Identify which cell holds the provided text, then report its [X, Y] central coordinate. 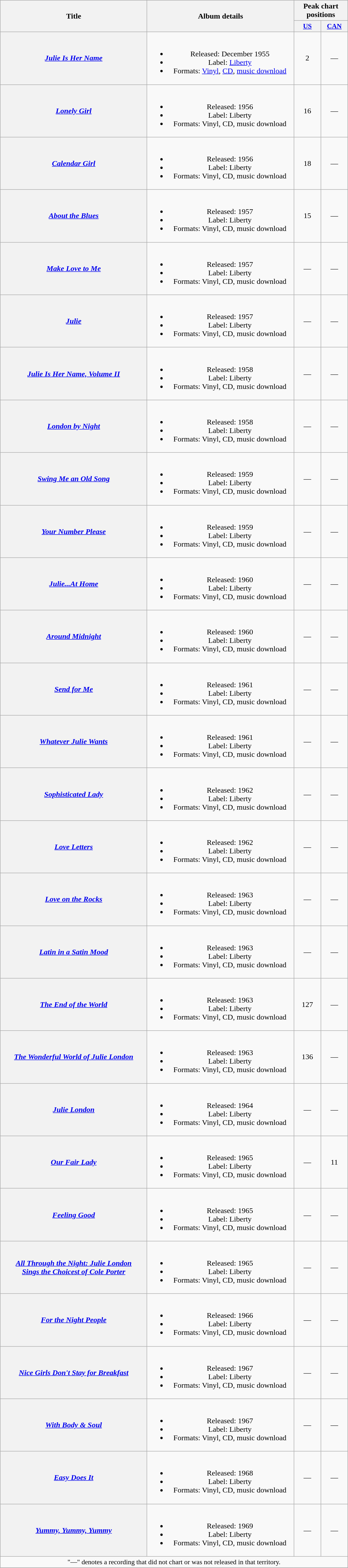
For the Night People [74, 1320]
Julie London [74, 1110]
Swing Me an Old Song [74, 479]
136 [307, 1057]
Feeling Good [74, 1215]
Title [74, 16]
With Body & Soul [74, 1425]
Released: 1968Label: LibertyFormats: Vinyl, CD, music download [221, 1478]
Easy Does It [74, 1478]
Released: 1966Label: LibertyFormats: Vinyl, CD, music download [221, 1320]
2 [307, 58]
15 [307, 216]
Album details [221, 16]
Send for Me [74, 689]
Julie [74, 321]
US [307, 26]
CAN [334, 26]
Sophisticated Lady [74, 794]
Love on the Rocks [74, 899]
Latin in a Satin Mood [74, 952]
The End of the World [74, 1004]
About the Blues [74, 216]
Nice Girls Don't Stay for Breakfast [74, 1373]
Released: 1964Label: LibertyFormats: Vinyl, CD, music download [221, 1110]
Julie Is Her Name [74, 58]
Lonely Girl [74, 111]
16 [307, 111]
Julie Is Her Name, Volume II [74, 374]
London by Night [74, 426]
Released: 1969Label: LibertyFormats: Vinyl, CD, music download [221, 1530]
Yummy, Yummy, Yummy [74, 1530]
Your Number Please [74, 531]
127 [307, 1004]
Around Midnight [74, 636]
Our Fair Lady [74, 1162]
Calendar Girl [74, 164]
Love Letters [74, 846]
All Through the Night: Julie LondonSings the Choicest of Cole Porter [74, 1267]
18 [307, 164]
Released: December 1955Label: LibertyFormats: Vinyl, CD, music download [221, 58]
Make Love to Me [74, 269]
The Wonderful World of Julie London [74, 1057]
Peak chartpositions [321, 11]
11 [334, 1162]
Whatever Julie Wants [74, 741]
"—" denotes a recording that did not chart or was not released in that territory. [174, 1562]
Julie...At Home [74, 584]
